Locate the cell with the specified text and output its (X, Y) center coordinate. 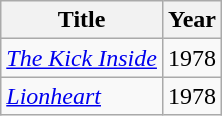
Title (82, 20)
Lionheart (82, 96)
The Kick Inside (82, 58)
Year (192, 20)
